For the text-containing cell, return its midpoint in (X, Y) coordinate format. 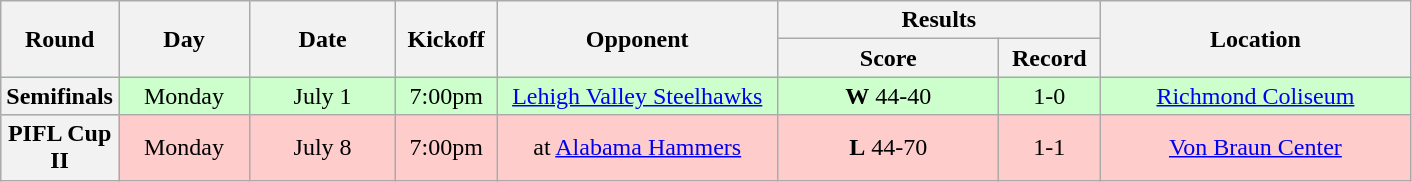
Semifinals (60, 96)
Location (1256, 39)
July 1 (323, 96)
1-0 (1050, 96)
Lehigh Valley Steelhawks (638, 96)
Round (60, 39)
at Alabama Hammers (638, 148)
Von Braun Center (1256, 148)
Record (1050, 58)
1-1 (1050, 148)
Results (939, 20)
L 44-70 (888, 148)
PIFL Cup II (60, 148)
Kickoff (446, 39)
Richmond Coliseum (1256, 96)
Score (888, 58)
July 8 (323, 148)
Opponent (638, 39)
Day (184, 39)
W 44-40 (888, 96)
Date (323, 39)
